Capture the cell that displays the provided text and extract its [X, Y] central coordinate. 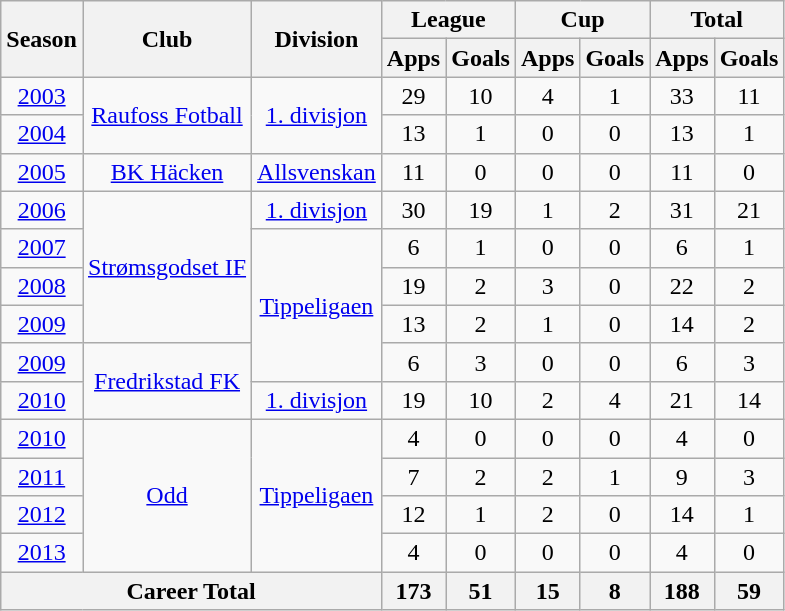
Division [317, 39]
51 [481, 591]
8 [615, 591]
7 [413, 477]
Season [42, 39]
League [448, 20]
173 [413, 591]
9 [682, 477]
Career Total [192, 591]
2007 [42, 248]
30 [413, 210]
BK Häcken [166, 172]
31 [682, 210]
Allsvenskan [317, 172]
Cup [582, 20]
2008 [42, 286]
2005 [42, 172]
29 [413, 96]
22 [682, 286]
2013 [42, 553]
2011 [42, 477]
2003 [42, 96]
Odd [166, 495]
33 [682, 96]
2004 [42, 134]
59 [749, 591]
2006 [42, 210]
Fredrikstad FK [166, 381]
188 [682, 591]
Total [717, 20]
Strømsgodset IF [166, 267]
12 [413, 515]
2012 [42, 515]
Club [166, 39]
Raufoss Fotball [166, 115]
15 [547, 591]
